From the cell containing the given text, extract its center point as [X, Y] coordinate. 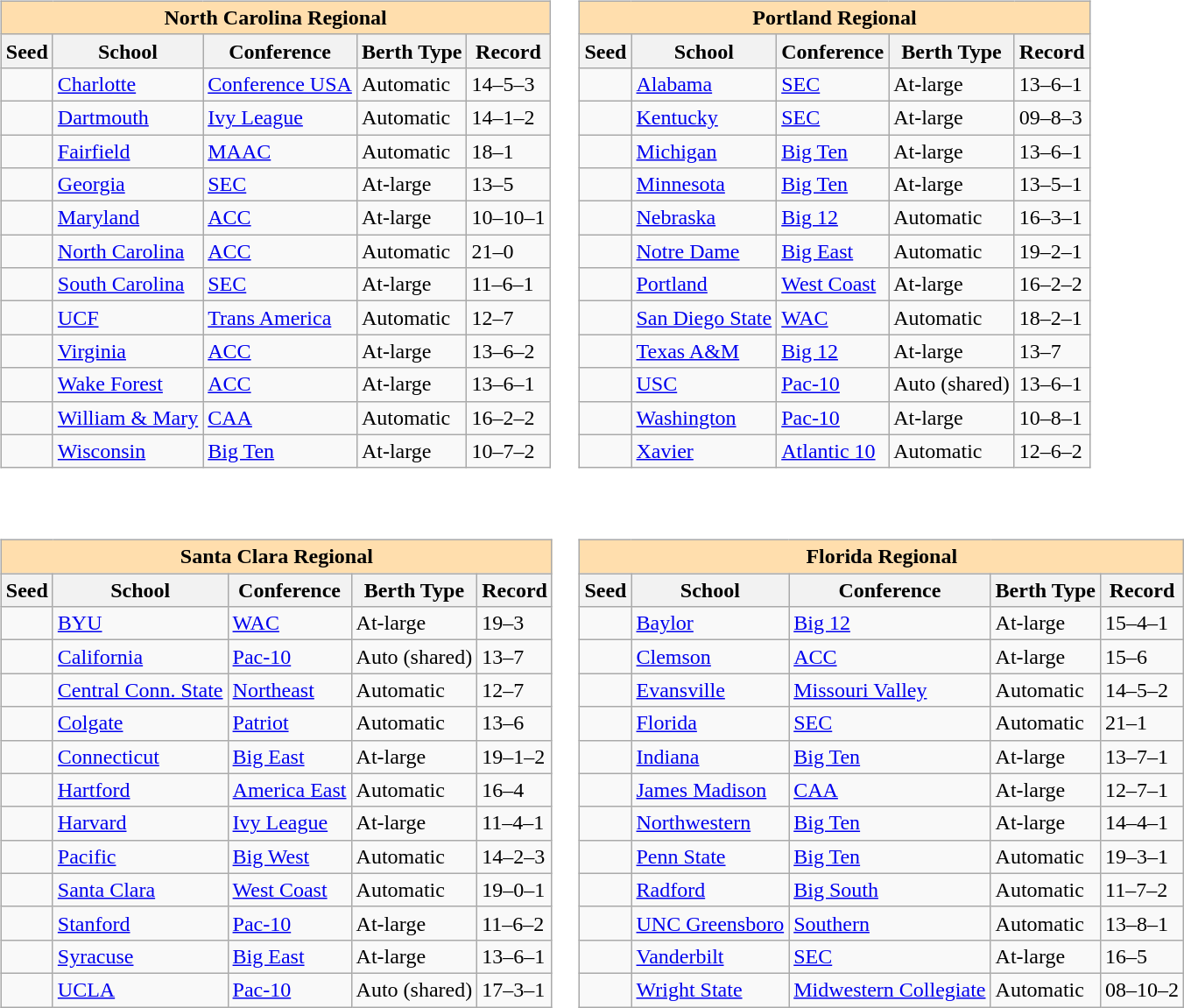
North Carolina Regional [275, 18]
Northeast [289, 690]
14–5–3 [508, 84]
17–3–1 [515, 990]
Wisconsin [128, 451]
Florida [710, 723]
Michigan [704, 152]
Virginia [128, 351]
13–5–1 [1052, 185]
19–3–1 [1142, 856]
Big West [289, 856]
Portland Regional [835, 18]
Atlantic 10 [833, 451]
13–6 [515, 723]
Georgia [128, 185]
Syracuse [140, 956]
12–7–1 [1142, 790]
Charlotte [128, 84]
USC [704, 384]
Portland [704, 285]
15–6 [1142, 657]
Notre Dame [704, 251]
Stanford [140, 923]
21–0 [508, 251]
Harvard [140, 823]
Vanderbilt [710, 956]
14–1–2 [508, 117]
10–10–1 [508, 218]
Texas A&M [704, 351]
Washington [704, 418]
16–5 [1142, 956]
Florida Regional [882, 557]
Evansville [710, 690]
19–2–1 [1052, 251]
11–4–1 [515, 823]
UCLA [140, 990]
UCF [128, 318]
19–1–2 [515, 757]
Midwestern Collegiate [890, 990]
William & Mary [128, 418]
Indiana [710, 757]
James Madison [710, 790]
Central Conn. State [140, 690]
Big South [890, 890]
19–3 [515, 624]
Wake Forest [128, 384]
Wright State [710, 990]
18–2–1 [1052, 318]
MAAC [280, 152]
10–8–1 [1052, 418]
13–7–1 [1142, 757]
Santa Clara Regional [277, 557]
South Carolina [128, 285]
BYU [140, 624]
11–6–1 [508, 285]
14–2–3 [515, 856]
19–0–1 [515, 890]
16–3–1 [1052, 218]
Radford [710, 890]
Xavier [704, 451]
San Diego State [704, 318]
California [140, 657]
Hartford [140, 790]
10–7–2 [508, 451]
15–4–1 [1142, 624]
Santa Clara [140, 890]
North Carolina [128, 251]
Minnesota [704, 185]
Northwestern [710, 823]
UNC Greensboro [710, 923]
14–5–2 [1142, 690]
11–7–2 [1142, 890]
Penn State [710, 856]
13–5 [508, 185]
Nebraska [704, 218]
America East [289, 790]
09–8–3 [1052, 117]
13–6–2 [508, 351]
Trans America [280, 318]
14–4–1 [1142, 823]
12–6–2 [1052, 451]
13–8–1 [1142, 923]
Southern [890, 923]
Dartmouth [128, 117]
Patriot [289, 723]
08–10–2 [1142, 990]
Fairfield [128, 152]
Clemson [710, 657]
Missouri Valley [890, 690]
Alabama [704, 84]
Colgate [140, 723]
21–1 [1142, 723]
18–1 [508, 152]
Kentucky [704, 117]
Baylor [710, 624]
11–6–2 [515, 923]
Pacific [140, 856]
Connecticut [140, 757]
16–4 [515, 790]
Conference USA [280, 84]
Maryland [128, 218]
